Provide the [x, y] coordinate of the cell's center where the given text is located.  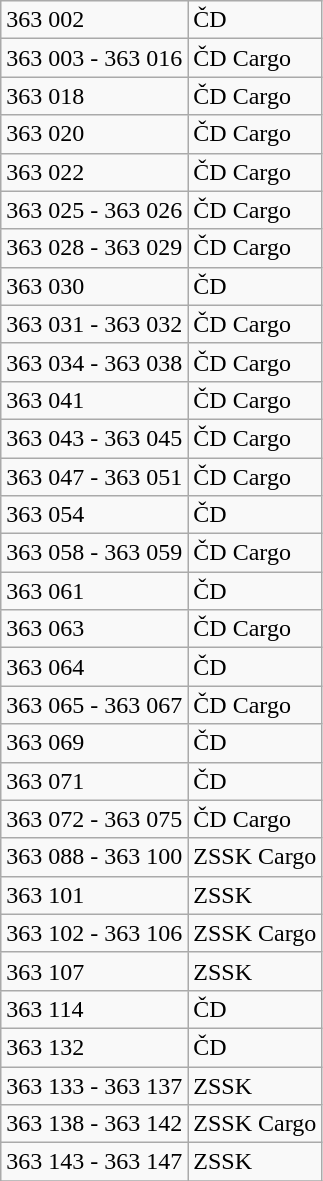
363 114 [94, 1009]
363 020 [94, 134]
363 002 [94, 20]
363 022 [94, 172]
363 071 [94, 781]
363 031 - 363 032 [94, 324]
363 138 - 363 142 [94, 1124]
363 018 [94, 96]
363 047 - 363 051 [94, 477]
363 061 [94, 591]
363 064 [94, 667]
363 102 - 363 106 [94, 933]
363 063 [94, 629]
363 043 - 363 045 [94, 438]
363 054 [94, 515]
363 101 [94, 895]
363 030 [94, 286]
363 058 - 363 059 [94, 553]
363 028 - 363 029 [94, 248]
363 034 - 363 038 [94, 362]
363 003 - 363 016 [94, 58]
363 072 - 363 075 [94, 819]
363 132 [94, 1047]
363 069 [94, 743]
363 133 - 363 137 [94, 1085]
363 041 [94, 400]
363 065 - 363 067 [94, 705]
363 143 - 363 147 [94, 1162]
363 088 - 363 100 [94, 857]
363 025 - 363 026 [94, 210]
363 107 [94, 971]
